Determine the [X, Y] coordinate at the center of the cell enclosing the given text.  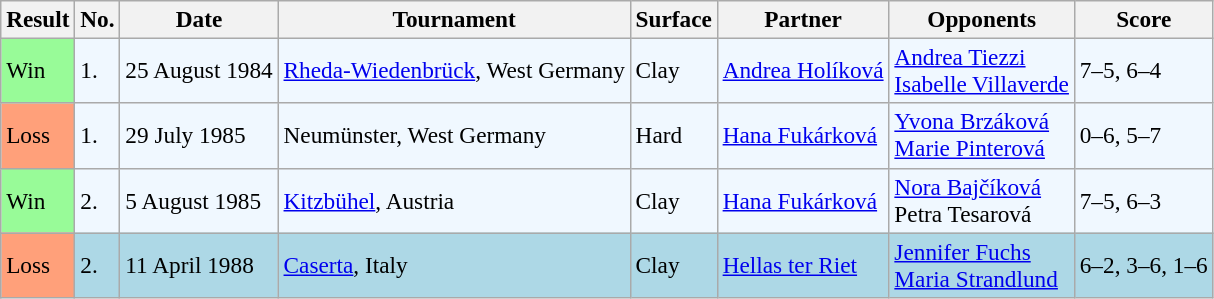
Surface [674, 19]
Result [38, 19]
Kitzbühel, Austria [454, 200]
Nora Bajčíková Petra Tesarová [982, 200]
Andrea Tiezzi Isabelle Villaverde [982, 70]
Rheda-Wiedenbrück, West Germany [454, 70]
Caserta, Italy [454, 264]
Partner [803, 19]
0–6, 5–7 [1144, 136]
Tournament [454, 19]
Score [1144, 19]
29 July 1985 [199, 136]
Opponents [982, 19]
Date [199, 19]
Jennifer Fuchs Maria Strandlund [982, 264]
5 August 1985 [199, 200]
7–5, 6–4 [1144, 70]
25 August 1984 [199, 70]
Andrea Holíková [803, 70]
Yvona Brzáková Marie Pinterová [982, 136]
Hard [674, 136]
No. [98, 19]
7–5, 6–3 [1144, 200]
6–2, 3–6, 1–6 [1144, 264]
Neumünster, West Germany [454, 136]
11 April 1988 [199, 264]
Hellas ter Riet [803, 264]
